Output the [X, Y] coordinate of the center of the cell containing the given text.  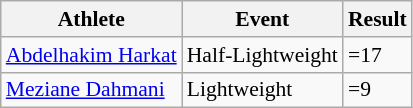
Abdelhakim Harkat [92, 55]
=17 [378, 55]
Event [262, 19]
Half-Lightweight [262, 55]
Meziane Dahmani [92, 90]
Result [378, 19]
Lightweight [262, 90]
Athlete [92, 19]
=9 [378, 90]
